Search for the cell housing the specified text and yield its [x, y] center coordinate. 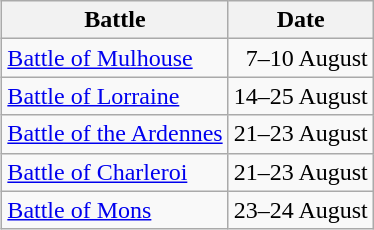
23–24 August [300, 210]
7–10 August [300, 58]
Battle of Mulhouse [115, 58]
14–25 August [300, 96]
Battle of the Ardennes [115, 134]
Battle [115, 20]
Date [300, 20]
Battle of Charleroi [115, 172]
Battle of Lorraine [115, 96]
Battle of Mons [115, 210]
